From the cell containing the given text, extract its center point as (x, y) coordinate. 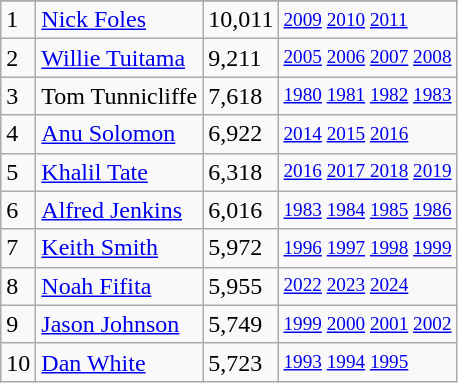
2009 2010 2011 (368, 20)
1983 1984 1985 1986 (368, 210)
1999 2000 2001 2002 (368, 324)
Nick Foles (120, 20)
2 (18, 58)
2005 2006 2007 2008 (368, 58)
2014 2015 2016 (368, 134)
5,955 (241, 286)
Tom Tunnicliffe (120, 96)
Keith Smith (120, 248)
2016 2017 2018 2019 (368, 172)
1980 1981 1982 1983 (368, 96)
Khalil Tate (120, 172)
Alfred Jenkins (120, 210)
Anu Solomon (120, 134)
1993 1994 1995 (368, 362)
5,723 (241, 362)
6 (18, 210)
1996 1997 1998 1999 (368, 248)
1 (18, 20)
7 (18, 248)
3 (18, 96)
Willie Tuitama (120, 58)
6,016 (241, 210)
2022 2023 2024 (368, 286)
9 (18, 324)
10,011 (241, 20)
Jason Johnson (120, 324)
Noah Fifita (120, 286)
6,318 (241, 172)
7,618 (241, 96)
5,972 (241, 248)
5,749 (241, 324)
5 (18, 172)
9,211 (241, 58)
Dan White (120, 362)
4 (18, 134)
8 (18, 286)
10 (18, 362)
6,922 (241, 134)
